Identify which cell holds the provided text, then report its (X, Y) central coordinate. 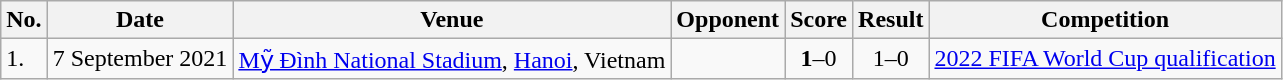
2022 FIFA World Cup qualification (1105, 59)
1. (24, 59)
Venue (452, 20)
Opponent (728, 20)
Result (891, 20)
Date (140, 20)
Score (819, 20)
Competition (1105, 20)
No. (24, 20)
7 September 2021 (140, 59)
Mỹ Đình National Stadium, Hanoi, Vietnam (452, 59)
